Detect which cell encompasses the target text, then output its [x, y] center coordinate. 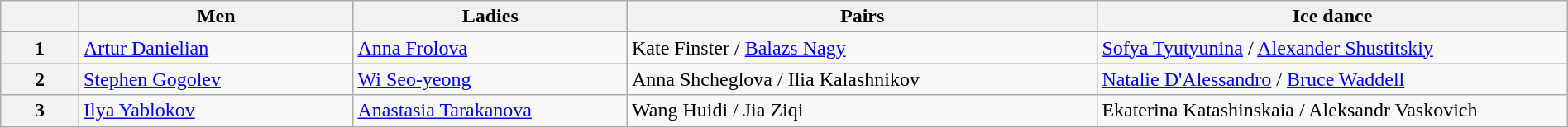
Stephen Gogolev [216, 79]
Wi Seo-yeong [490, 79]
Pairs [863, 17]
Anastasia Tarakanova [490, 111]
Wang Huidi / Jia Ziqi [863, 111]
Ladies [490, 17]
1 [40, 48]
Ice dance [1332, 17]
Natalie D'Alessandro / Bruce Waddell [1332, 79]
2 [40, 79]
Men [216, 17]
3 [40, 111]
Anna Frolova [490, 48]
Anna Shcheglova / Ilia Kalashnikov [863, 79]
Artur Danielian [216, 48]
Ekaterina Katashinskaia / Aleksandr Vaskovich [1332, 111]
Sofya Tyutyunina / Alexander Shustitskiy [1332, 48]
Ilya Yablokov [216, 111]
Kate Finster / Balazs Nagy [863, 48]
